Identify which cell holds the provided text, then report its (x, y) central coordinate. 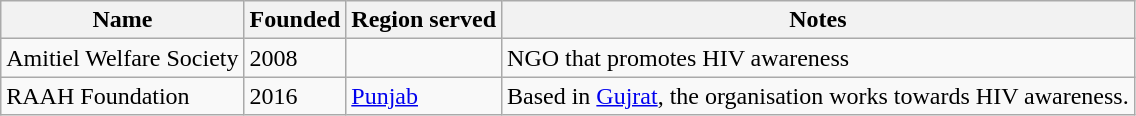
Punjab (424, 96)
Amitiel Welfare Society (122, 58)
RAAH Foundation (122, 96)
Region served (424, 20)
Founded (295, 20)
2016 (295, 96)
NGO that promotes HIV awareness (818, 58)
Notes (818, 20)
Name (122, 20)
Based in Gujrat, the organisation works towards HIV awareness. (818, 96)
2008 (295, 58)
